Pinpoint the cell where the given text exists, returning its (x, y) midpoint coordinate. 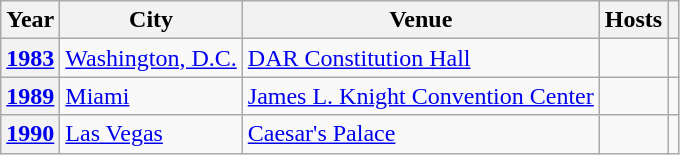
1989 (30, 96)
DAR Constitution Hall (420, 58)
Hosts (633, 20)
1983 (30, 58)
1990 (30, 134)
Washington, D.C. (151, 58)
Year (30, 20)
James L. Knight Convention Center (420, 96)
Caesar's Palace (420, 134)
Las Vegas (151, 134)
City (151, 20)
Miami (151, 96)
Venue (420, 20)
